Return (x, y) of the center of cell containing provided text 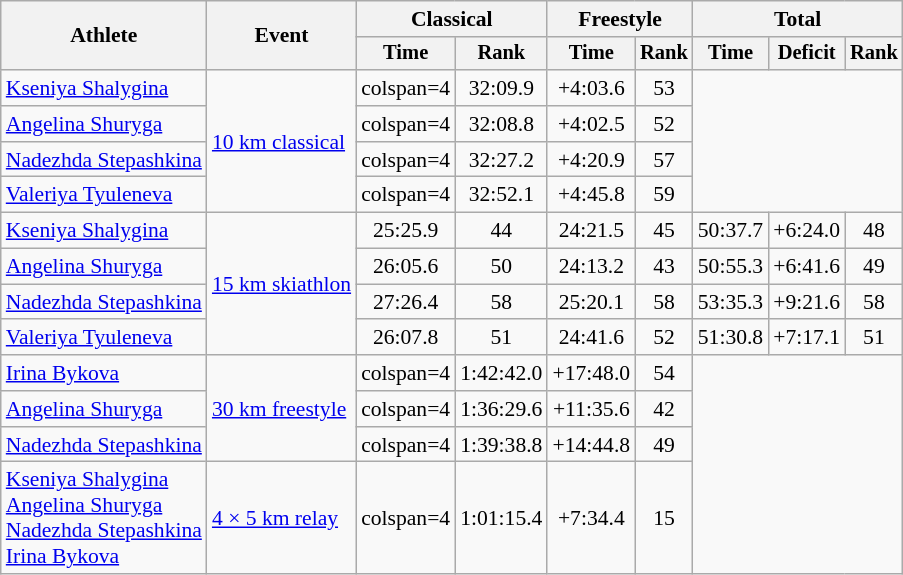
26:05.6 (406, 267)
+14:44.8 (591, 445)
15 km skiathlon (282, 284)
44 (501, 231)
25:25.9 (406, 231)
+4:03.6 (591, 88)
24:13.2 (591, 267)
32:52.1 (501, 195)
Kseniya ShalyginaAngelina ShurygaNadezhda StepashkinaIrina Bykova (104, 518)
+4:20.9 (591, 160)
50 (501, 267)
+7:34.4 (591, 518)
26:07.8 (406, 338)
32:27.2 (501, 160)
Athlete (104, 36)
24:21.5 (591, 231)
32:08.8 (501, 124)
25:20.1 (591, 302)
Event (282, 36)
50:37.7 (730, 231)
+11:35.6 (591, 409)
1:01:15.4 (501, 518)
1:39:38.8 (501, 445)
51:30.8 (730, 338)
+6:24.0 (806, 231)
53:35.3 (730, 302)
+4:02.5 (591, 124)
32:09.9 (501, 88)
+4:45.8 (591, 195)
24:41.6 (591, 338)
Irina Bykova (104, 373)
15 (664, 518)
57 (664, 160)
1:36:29.6 (501, 409)
48 (874, 231)
1:42:42.0 (501, 373)
Total (798, 19)
43 (664, 267)
+6:41.6 (806, 267)
30 km freestyle (282, 408)
Classical (452, 19)
59 (664, 195)
45 (664, 231)
+7:17.1 (806, 338)
+9:21.6 (806, 302)
10 km classical (282, 141)
27:26.4 (406, 302)
54 (664, 373)
53 (664, 88)
Deficit (806, 54)
Freestyle (620, 19)
4 × 5 km relay (282, 518)
42 (664, 409)
+17:48.0 (591, 373)
50:55.3 (730, 267)
